Output the [x, y] coordinate of the center of the cell containing the given text.  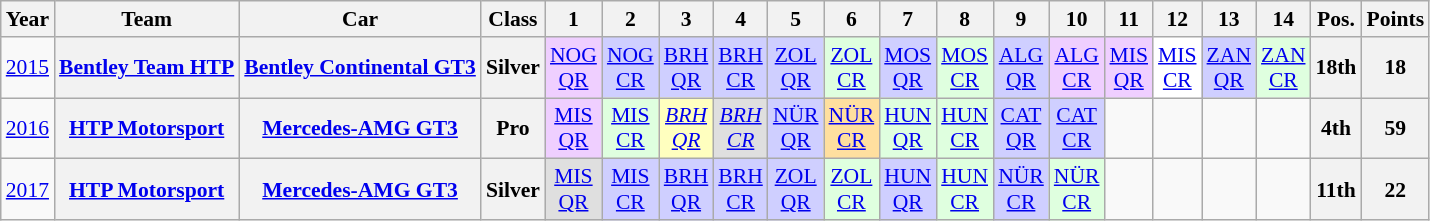
18th [1336, 68]
5 [796, 19]
13 [1229, 19]
Class [513, 19]
2015 [28, 68]
Team [146, 19]
11th [1336, 190]
14 [1283, 19]
Bentley Team HTP [146, 68]
8 [964, 19]
12 [1178, 19]
CATQR [1021, 128]
ALGQR [1021, 68]
2017 [28, 190]
59 [1395, 128]
Pro [513, 128]
NÜRQR [796, 128]
3 [686, 19]
2 [630, 19]
Bentley Continental GT3 [360, 68]
MOSQR [908, 68]
1 [574, 19]
18 [1395, 68]
22 [1395, 190]
4 [740, 19]
10 [1077, 19]
9 [1021, 19]
2016 [28, 128]
Car [360, 19]
Year [28, 19]
CATCR [1077, 128]
ZANQR [1229, 68]
NOGCR [630, 68]
NOGQR [574, 68]
Pos. [1336, 19]
ZANCR [1283, 68]
ALGCR [1077, 68]
Points [1395, 19]
4th [1336, 128]
11 [1130, 19]
MOSCR [964, 68]
6 [852, 19]
7 [908, 19]
